Output the [X, Y] coordinate of the center of the cell containing the given text.  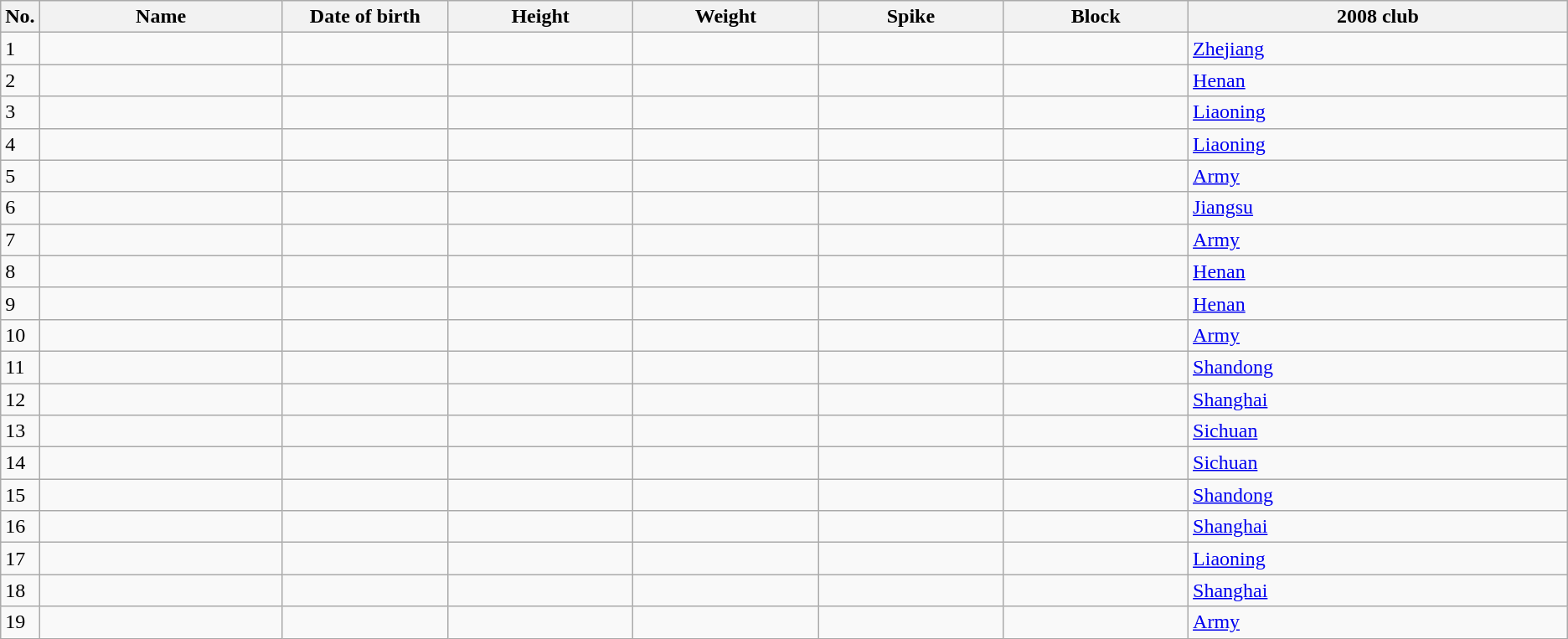
Zhejiang [1379, 49]
2 [20, 80]
5 [20, 176]
17 [20, 559]
Block [1096, 17]
Jiangsu [1379, 208]
12 [20, 399]
10 [20, 335]
Weight [725, 17]
4 [20, 144]
Date of birth [365, 17]
Height [541, 17]
16 [20, 527]
Spike [911, 17]
11 [20, 367]
18 [20, 590]
8 [20, 271]
2008 club [1379, 17]
14 [20, 463]
15 [20, 495]
No. [20, 17]
Name [161, 17]
7 [20, 240]
9 [20, 303]
6 [20, 208]
13 [20, 431]
19 [20, 622]
3 [20, 112]
1 [20, 49]
